Find where the given text appears and provide that cell's center as [x, y] coordinate. 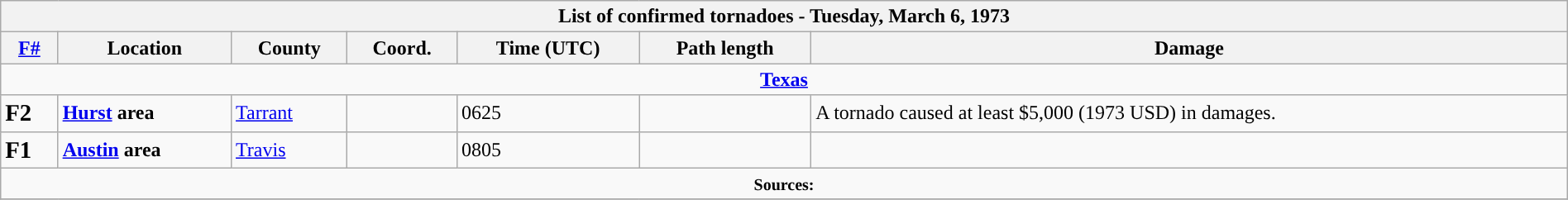
F2 [30, 113]
Path length [725, 48]
Travis [289, 150]
Austin area [144, 150]
Hurst area [144, 113]
F# [30, 48]
Damage [1189, 48]
Location [144, 48]
Tarrant [289, 113]
0625 [548, 113]
County [289, 48]
A tornado caused at least $5,000 (1973 USD) in damages. [1189, 113]
Time (UTC) [548, 48]
List of confirmed tornadoes - Tuesday, March 6, 1973 [784, 17]
Coord. [402, 48]
Sources: [784, 183]
0805 [548, 150]
Texas [784, 79]
F1 [30, 150]
